Provide the (X, Y) coordinate of the cell's center where the given text is located.  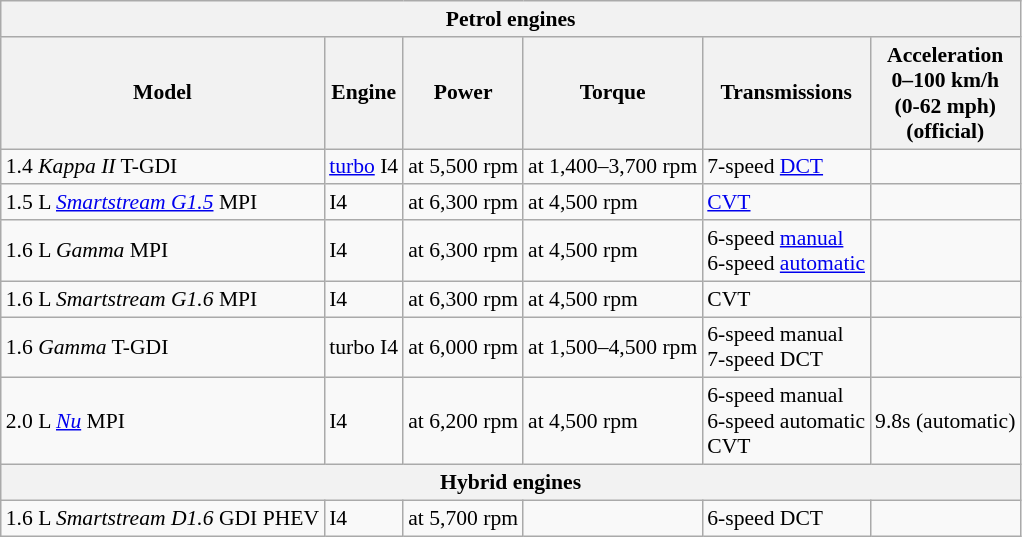
at 1,400–3,700 rpm (612, 167)
6-speed DCT (786, 518)
1.6 L Gamma MPI (162, 250)
Petrol engines (511, 19)
6-speed manual6-speed automatic (786, 250)
Acceleration0–100 km/h(0-62 mph)(official) (945, 93)
Transmissions (786, 93)
1.4 Kappa II T-GDI (162, 167)
1.5 L Smartstream G1.5 MPI (162, 203)
6-speed manual7-speed DCT (786, 348)
7-speed DCT (786, 167)
2.0 L Nu MPI (162, 422)
1.6 L Smartstream D1.6 GDI PHEV (162, 518)
1.6 Gamma T-GDI (162, 348)
at 1,500–4,500 rpm (612, 348)
Hybrid engines (511, 483)
6-speed manual6-speed automaticCVT (786, 422)
at 5,700 rpm (463, 518)
at 5,500 rpm (463, 167)
9.8s (automatic) (945, 422)
Torque (612, 93)
Engine (364, 93)
at 6,000 rpm (463, 348)
Model (162, 93)
at 6,200 rpm (463, 422)
Power (463, 93)
1.6 L Smartstream G1.6 MPI (162, 299)
